Capture the cell that displays the provided text and extract its (x, y) central coordinate. 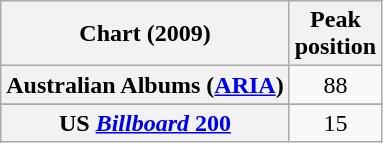
Peakposition (335, 34)
88 (335, 85)
15 (335, 123)
US Billboard 200 (145, 123)
Australian Albums (ARIA) (145, 85)
Chart (2009) (145, 34)
